From the cell containing the given text, extract its center point as (x, y) coordinate. 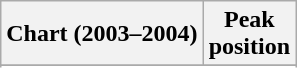
Chart (2003–2004) (102, 34)
Peakposition (249, 34)
